Return the [x, y] coordinate for the center point of the cell that contains the specified text.  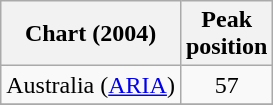
Australia (ARIA) [91, 85]
Chart (2004) [91, 34]
Peak position [226, 34]
57 [226, 85]
